Find where the given text appears and provide that cell's center as [X, Y] coordinate. 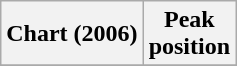
Chart (2006) [72, 34]
Peakposition [189, 34]
